Locate the cell with the specified text and output its [x, y] center coordinate. 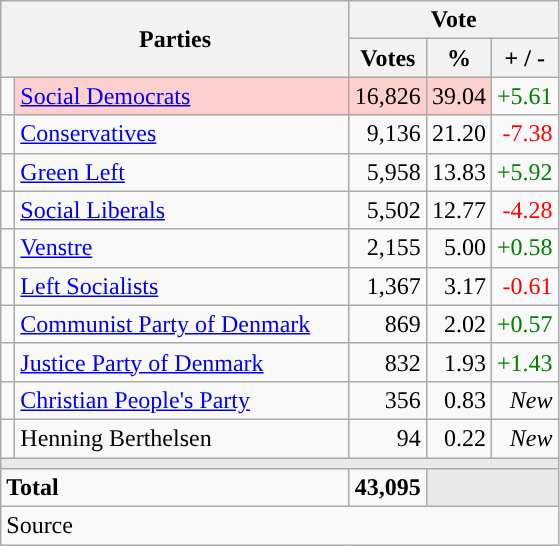
2,155 [388, 248]
+5.61 [524, 96]
% [458, 58]
43,095 [388, 488]
Left Socialists [182, 286]
Source [280, 526]
Communist Party of Denmark [182, 324]
+1.43 [524, 362]
1,367 [388, 286]
869 [388, 324]
Votes [388, 58]
+0.58 [524, 248]
Total [176, 488]
1.93 [458, 362]
Conservatives [182, 134]
356 [388, 400]
Green Left [182, 172]
-4.28 [524, 210]
5,502 [388, 210]
-0.61 [524, 286]
12.77 [458, 210]
+0.57 [524, 324]
39.04 [458, 96]
-7.38 [524, 134]
Henning Berthelsen [182, 438]
+5.92 [524, 172]
94 [388, 438]
21.20 [458, 134]
13.83 [458, 172]
Vote [454, 20]
Christian People's Party [182, 400]
0.22 [458, 438]
+ / - [524, 58]
3.17 [458, 286]
Venstre [182, 248]
5.00 [458, 248]
0.83 [458, 400]
9,136 [388, 134]
Social Liberals [182, 210]
Justice Party of Denmark [182, 362]
16,826 [388, 96]
5,958 [388, 172]
832 [388, 362]
Social Democrats [182, 96]
2.02 [458, 324]
Parties [176, 39]
